From the cell containing the given text, extract its center point as [x, y] coordinate. 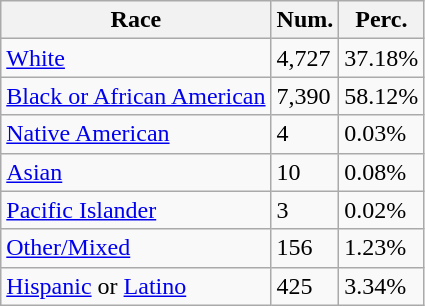
Native American [136, 134]
Asian [136, 172]
Race [136, 20]
Num. [305, 20]
7,390 [305, 96]
58.12% [382, 96]
1.23% [382, 248]
Pacific Islander [136, 210]
4,727 [305, 58]
0.08% [382, 172]
4 [305, 134]
425 [305, 286]
Other/Mixed [136, 248]
Perc. [382, 20]
3 [305, 210]
0.02% [382, 210]
Hispanic or Latino [136, 286]
37.18% [382, 58]
Black or African American [136, 96]
156 [305, 248]
White [136, 58]
3.34% [382, 286]
0.03% [382, 134]
10 [305, 172]
